Find where the given text appears and provide that cell's center as (x, y) coordinate. 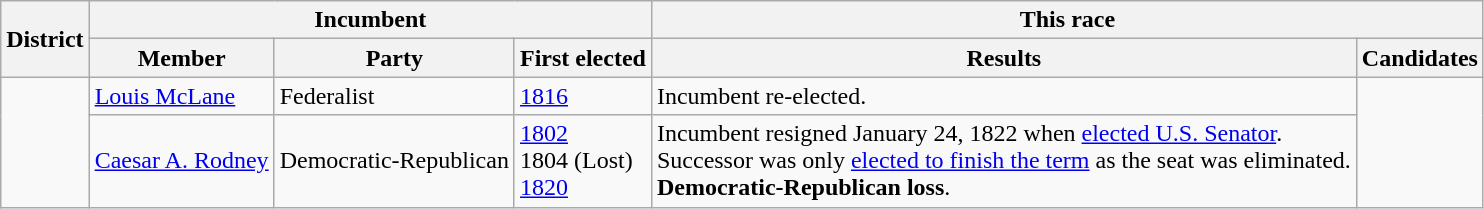
Incumbent re-elected. (1004, 96)
Party (394, 58)
18021804 (Lost)1820 (582, 161)
First elected (582, 58)
1816 (582, 96)
Candidates (1420, 58)
Democratic-Republican (394, 161)
Caesar A. Rodney (182, 161)
Louis McLane (182, 96)
District (45, 39)
Results (1004, 58)
Member (182, 58)
Incumbent (370, 20)
This race (1067, 20)
Federalist (394, 96)
